Locate the cell with the specified text and output its (x, y) center coordinate. 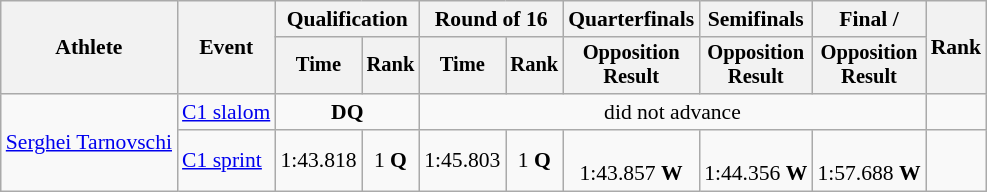
Quarterfinals (631, 19)
DQ (347, 112)
Event (226, 48)
Qualification (347, 19)
C1 sprint (226, 160)
Final / (868, 19)
Serghei Tarnovschi (89, 142)
1:45.803 (462, 160)
Round of 16 (491, 19)
1:43.818 (318, 160)
did not advance (672, 112)
Semifinals (756, 19)
1:57.688 W (868, 160)
1:44.356 W (756, 160)
Athlete (89, 48)
C1 slalom (226, 112)
1:43.857 W (631, 160)
